Pinpoint the cell where the given text exists, returning its [x, y] midpoint coordinate. 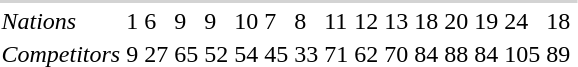
8 [306, 21]
7 [276, 21]
11 [336, 21]
Nations [61, 21]
19 [486, 21]
13 [396, 21]
6 [156, 21]
24 [522, 21]
20 [456, 21]
12 [366, 21]
10 [246, 21]
1 [132, 21]
